Provide the (x, y) coordinate of the cell's center where the given text is located.  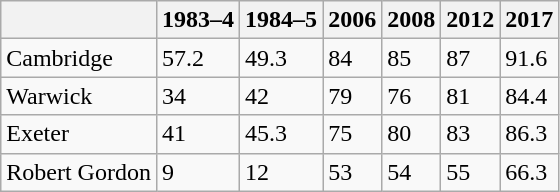
12 (282, 172)
84.4 (530, 96)
Exeter (79, 134)
45.3 (282, 134)
53 (352, 172)
Warwick (79, 96)
2017 (530, 20)
34 (198, 96)
41 (198, 134)
76 (412, 96)
42 (282, 96)
87 (470, 58)
9 (198, 172)
84 (352, 58)
86.3 (530, 134)
2006 (352, 20)
80 (412, 134)
91.6 (530, 58)
79 (352, 96)
49.3 (282, 58)
85 (412, 58)
75 (352, 134)
54 (412, 172)
2012 (470, 20)
81 (470, 96)
1984–5 (282, 20)
Cambridge (79, 58)
2008 (412, 20)
66.3 (530, 172)
57.2 (198, 58)
83 (470, 134)
55 (470, 172)
1983–4 (198, 20)
Robert Gordon (79, 172)
